Identify which cell holds the provided text, then report its (x, y) central coordinate. 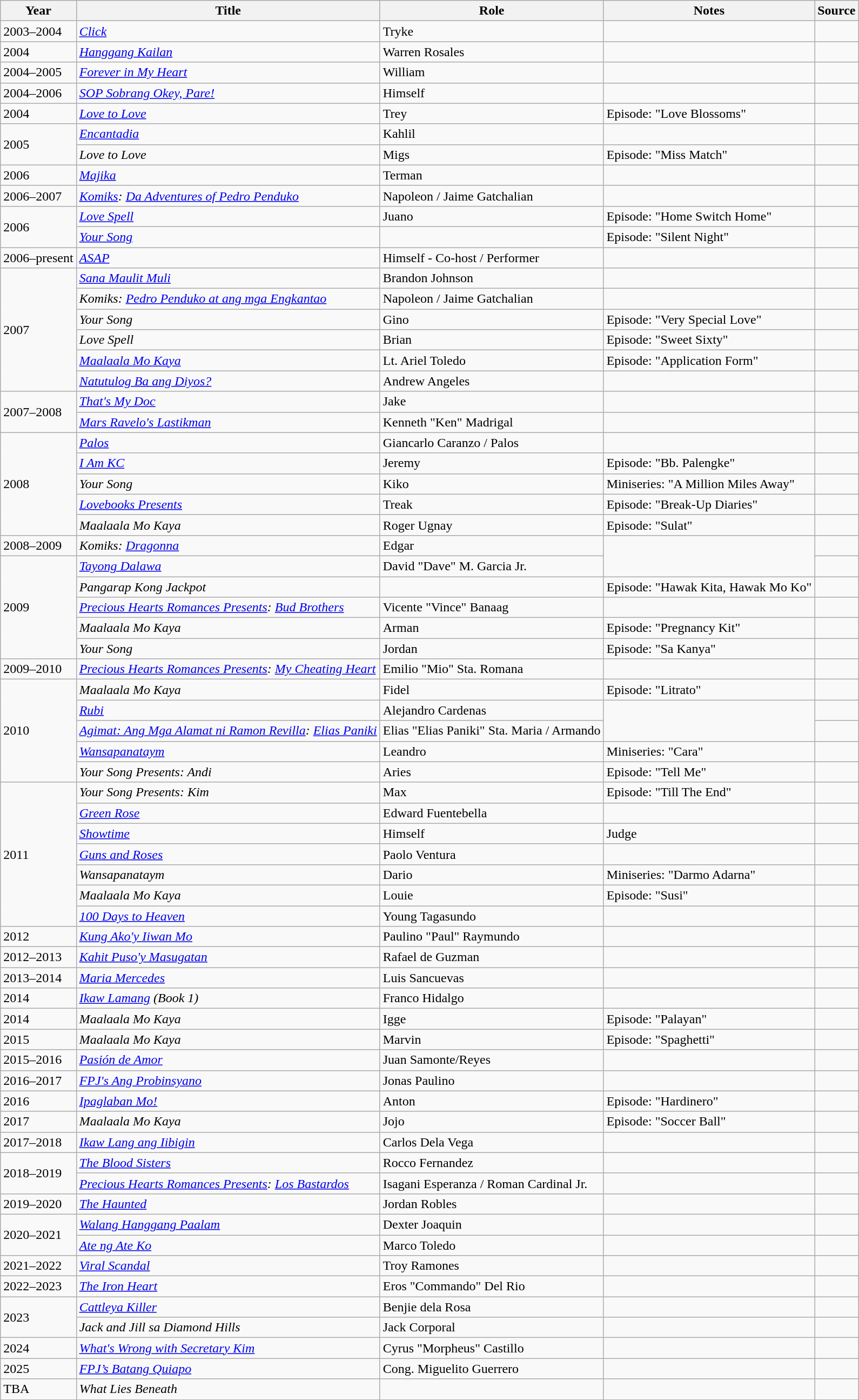
2015 (38, 1039)
Episode: "Home Switch Home" (709, 216)
Cyrus "Morpheus" Castillo (492, 1348)
Guns and Roses (228, 854)
The Haunted (228, 1204)
Natutulog Ba ang Diyos? (228, 381)
2009 (38, 607)
I Am KC (228, 463)
Paulino "Paul" Raymundo (492, 937)
2004–2005 (38, 72)
Isagani Esperanza / Roman Cardinal Jr. (492, 1183)
Komiks: Pedro Penduko at ang mga Engkantao (228, 299)
Jake (492, 402)
Episode: "Break-Up Diaries" (709, 504)
Showtime (228, 834)
Gino (492, 319)
Kung Ako'y Iiwan Mo (228, 937)
2008–2009 (38, 545)
Maria Mercedes (228, 978)
Cong. Miguelito Guerrero (492, 1369)
2006–present (38, 258)
Lt. Ariel Toledo (492, 361)
Episode: "Sulat" (709, 525)
Giancarlo Caranzo / Palos (492, 443)
2020–2021 (38, 1235)
Treak (492, 504)
SOP Sobrang Okey, Pare! (228, 93)
Kenneth "Ken" Madrigal (492, 422)
Lovebooks Presents (228, 504)
Kahlil (492, 134)
Episode: "Sweet Sixty" (709, 340)
2023 (38, 1317)
2007 (38, 330)
2024 (38, 1348)
Pangarap Kong Jackpot (228, 586)
Encantadia (228, 134)
FPJ’s Batang Quiapo (228, 1369)
Troy Ramones (492, 1266)
Max (492, 792)
2021–2022 (38, 1266)
Igge (492, 1019)
Episode: "Litrato" (709, 690)
Precious Hearts Romances Presents: My Cheating Heart (228, 669)
Judge (709, 834)
Eros "Commando" Del Rio (492, 1286)
2017 (38, 1122)
Rocco Fernandez (492, 1163)
Terman (492, 175)
Anton (492, 1101)
Juano (492, 216)
Forever in My Heart (228, 72)
Pasión de Amor (228, 1060)
Arman (492, 628)
Kiko (492, 484)
Episode: "Application Form" (709, 361)
Jordan Robles (492, 1204)
Episode: "Love Blossoms" (709, 114)
Notes (709, 11)
Franco Hidalgo (492, 998)
Alejandro Cardenas (492, 710)
2004–2006 (38, 93)
Title (228, 11)
Marvin (492, 1039)
What Lies Beneath (228, 1389)
Click (228, 31)
Episode: "Miss Match" (709, 155)
Komiks: Da Adventures of Pedro Penduko (228, 196)
2015–2016 (38, 1060)
2016 (38, 1101)
Fidel (492, 690)
Kahit Puso'y Masugatan (228, 957)
Jack and Jill sa Diamond Hills (228, 1328)
Ikaw Lamang (Book 1) (228, 998)
William (492, 72)
Episode: "Hardinero" (709, 1101)
Jojo (492, 1122)
Role (492, 11)
Agimat: Ang Mga Alamat ni Ramon Revilla: Elias Paniki (228, 731)
Trey (492, 114)
Green Rose (228, 813)
Episode: "Till The End" (709, 792)
Episode: "Sa Kanya" (709, 649)
Majika (228, 175)
Vicente "Vince" Banaag (492, 608)
2017–2018 (38, 1142)
Dario (492, 875)
Andrew Angeles (492, 381)
2007–2008 (38, 412)
2009–2010 (38, 669)
Komiks: Dragonna (228, 545)
Leandro (492, 751)
2012–2013 (38, 957)
The Iron Heart (228, 1286)
Warren Rosales (492, 52)
2010 (38, 731)
2006–2007 (38, 196)
2011 (38, 854)
Himself - Co-host / Performer (492, 258)
Brian (492, 340)
Episode: "Very Special Love" (709, 319)
2025 (38, 1369)
Episode: "Pregnancy Kit" (709, 628)
Elias "Elias Paniki" Sta. Maria / Armando (492, 731)
Episode: "Bb. Palengke" (709, 463)
Episode: "Tell Me" (709, 772)
Louie (492, 895)
Emilio "Mio" Sta. Romana (492, 669)
Jeremy (492, 463)
Walang Hanggang Paalam (228, 1224)
Palos (228, 443)
Ikaw Lang ang Iibigin (228, 1142)
2022–2023 (38, 1286)
Jack Corporal (492, 1328)
Ipaglaban Mo! (228, 1101)
Jordan (492, 649)
Cattleya Killer (228, 1307)
The Blood Sisters (228, 1163)
2005 (38, 144)
Source (836, 11)
David "Dave" M. Garcia Jr. (492, 566)
2019–2020 (38, 1204)
Carlos Dela Vega (492, 1142)
Precious Hearts Romances Presents: Los Bastardos (228, 1183)
TBA (38, 1389)
Benjie dela Rosa (492, 1307)
Your Song Presents: Kim (228, 792)
Marco Toledo (492, 1245)
Viral Scandal (228, 1266)
100 Days to Heaven (228, 916)
Young Tagasundo (492, 916)
Episode: "Palayan" (709, 1019)
Hanggang Kailan (228, 52)
2003–2004 (38, 31)
FPJ's Ang Probinsyano (228, 1081)
Your Song Presents: Andi (228, 772)
Rubi (228, 710)
Dexter Joaquin (492, 1224)
Episode: "Hawak Kita, Hawak Mo Ko" (709, 586)
Edgar (492, 545)
2016–2017 (38, 1081)
Miniseries: "A Million Miles Away" (709, 484)
Paolo Ventura (492, 854)
That's My Doc (228, 402)
Rafael de Guzman (492, 957)
Miniseries: "Cara" (709, 751)
ASAP (228, 258)
Roger Ugnay (492, 525)
Aries (492, 772)
Episode: "Soccer Ball" (709, 1122)
2013–2014 (38, 978)
2018–2019 (38, 1173)
What's Wrong with Secretary Kim (228, 1348)
Brandon Johnson (492, 278)
Luis Sancuevas (492, 978)
2012 (38, 937)
Miniseries: "Darmo Adarna" (709, 875)
Migs (492, 155)
Ate ng Ate Ko (228, 1245)
Episode: "Silent Night" (709, 237)
Precious Hearts Romances Presents: Bud Brothers (228, 608)
Sana Maulit Muli (228, 278)
Tryke (492, 31)
Juan Samonte/Reyes (492, 1060)
Edward Fuentebella (492, 813)
2008 (38, 484)
Episode: "Spaghetti" (709, 1039)
Episode: "Susi" (709, 895)
Mars Ravelo's Lastikman (228, 422)
Jonas Paulino (492, 1081)
Year (38, 11)
Tayong Dalawa (228, 566)
